Return the [X, Y] coordinate for the center point of the cell that contains the specified text.  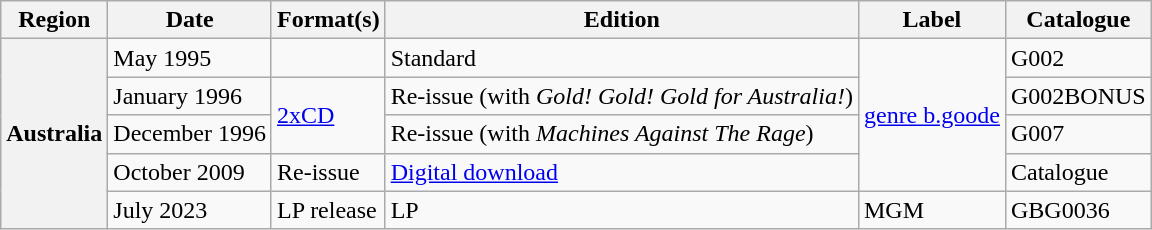
Standard [622, 58]
Australia [54, 134]
Edition [622, 20]
MGM [932, 210]
July 2023 [190, 210]
Re-issue (with Machines Against The Rage) [622, 134]
LP [622, 210]
January 1996 [190, 96]
Format(s) [328, 20]
Digital download [622, 172]
Re-issue (with Gold! Gold! Gold for Australia!) [622, 96]
Region [54, 20]
Date [190, 20]
October 2009 [190, 172]
2xCD [328, 115]
December 1996 [190, 134]
G002BONUS [1078, 96]
genre b.goode [932, 115]
Label [932, 20]
LP release [328, 210]
Re-issue [328, 172]
G002 [1078, 58]
May 1995 [190, 58]
GBG0036 [1078, 210]
G007 [1078, 134]
